Identify which cell holds the provided text, then report its (X, Y) central coordinate. 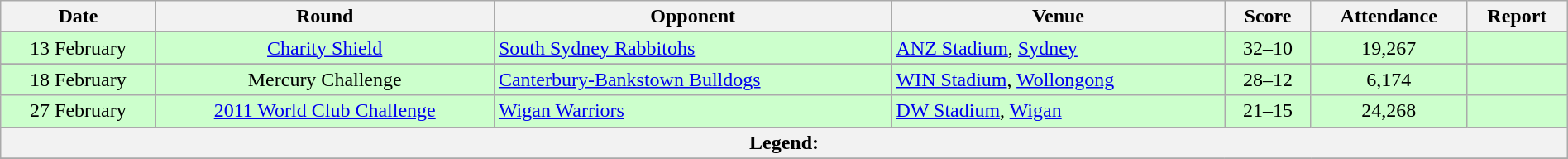
Venue (1059, 17)
18 February (78, 79)
Mercury Challenge (324, 79)
Report (1517, 17)
Legend: (784, 142)
2011 World Club Challenge (324, 111)
Round (324, 17)
Date (78, 17)
21–15 (1268, 111)
32–10 (1268, 48)
19,267 (1389, 48)
South Sydney Rabbitohs (693, 48)
28–12 (1268, 79)
DW Stadium, Wigan (1059, 111)
Charity Shield (324, 48)
Wigan Warriors (693, 111)
Opponent (693, 17)
Attendance (1389, 17)
Score (1268, 17)
ANZ Stadium, Sydney (1059, 48)
WIN Stadium, Wollongong (1059, 79)
6,174 (1389, 79)
24,268 (1389, 111)
27 February (78, 111)
13 February (78, 48)
Canterbury-Bankstown Bulldogs (693, 79)
